Output the (x, y) coordinate of the center of the cell containing the given text.  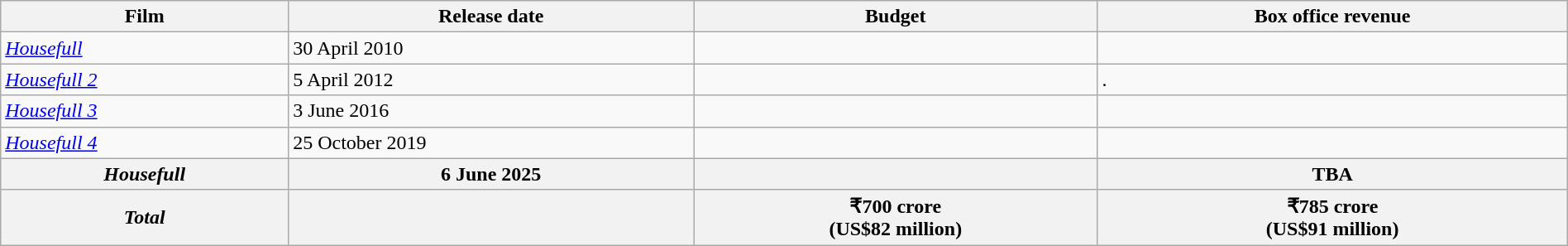
₹700 crore(US$82 million) (896, 217)
. (1332, 80)
Housefull 2 (145, 80)
Film (145, 17)
30 April 2010 (491, 48)
₹785 crore(US$91 million) (1332, 217)
25 October 2019 (491, 142)
Box office revenue (1332, 17)
Housefull 4 (145, 142)
5 April 2012 (491, 80)
3 June 2016 (491, 111)
Release date (491, 17)
Total (145, 217)
Budget (896, 17)
6 June 2025 (491, 174)
Housefull 3 (145, 111)
TBA (1332, 174)
